Return the [X, Y] coordinate for the center point of the cell that contains the specified text.  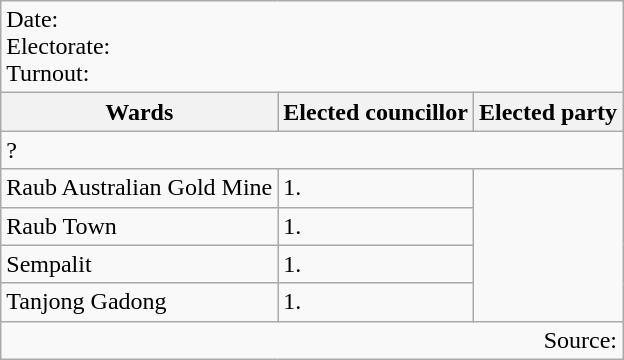
Sempalit [140, 264]
Source: [312, 340]
Raub Town [140, 226]
Tanjong Gadong [140, 302]
? [312, 150]
Wards [140, 112]
Elected councillor [376, 112]
Elected party [548, 112]
Raub Australian Gold Mine [140, 188]
Date: Electorate: Turnout: [312, 47]
